Detect which cell encompasses the target text, then output its (X, Y) center coordinate. 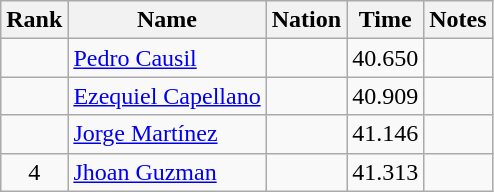
4 (34, 172)
40.909 (386, 96)
Ezequiel Capellano (167, 96)
Jorge Martínez (167, 134)
Jhoan Guzman (167, 172)
40.650 (386, 58)
41.146 (386, 134)
Nation (306, 20)
Rank (34, 20)
41.313 (386, 172)
Pedro Causil (167, 58)
Name (167, 20)
Notes (458, 20)
Time (386, 20)
